Extract the (X, Y) coordinate from the center of the cell holding the provided text.  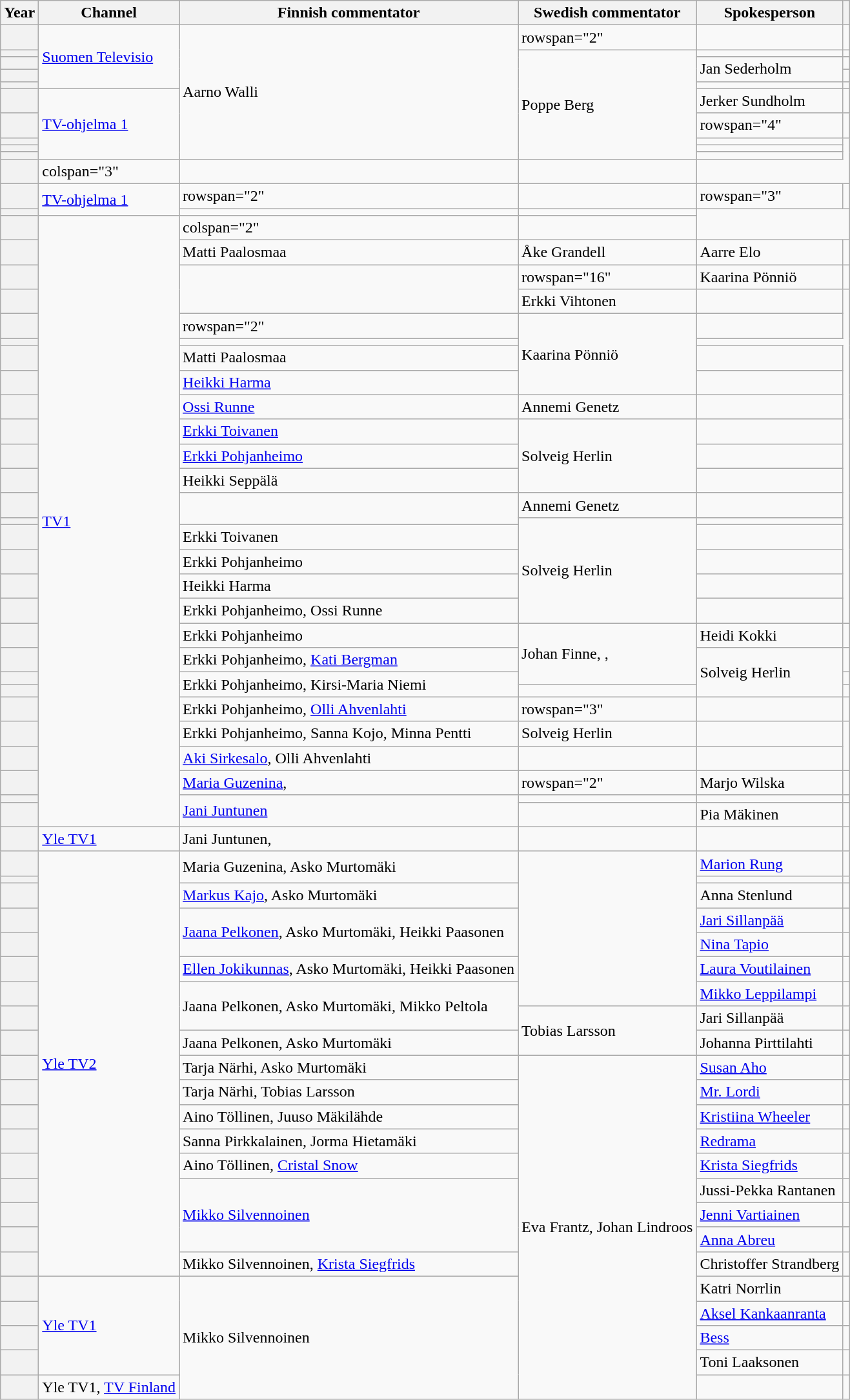
Aki Sirkesalo, Olli Ahvenlahti (349, 758)
Aarre Elo (769, 252)
Johanna Pirttilahti (769, 1043)
Erkki Vihtonen (607, 302)
Katri Norrlin (769, 1288)
Laura Voutilainen (769, 969)
Jussi-Pekka Rantanen (769, 1190)
Jerker Sundholm (769, 101)
Marion Rung (769, 863)
Ossi Runne (349, 407)
Aino Töllinen, Juuso Mäkilähde (349, 1117)
Tarja Närhi, Asko Murtomäki (349, 1067)
rowspan="16" (607, 277)
Heidi Kokki (769, 635)
Mr. Lordi (769, 1092)
Jani Juntunen, (349, 839)
Redrama (769, 1141)
Erkki Pohjanheimo, Sanna Kojo, Minna Pentti (349, 734)
Bess (769, 1338)
Erkki Pohjanheimo, Kati Bergman (349, 660)
Susan Aho (769, 1067)
Swedish commentator (607, 13)
Year (19, 13)
Yle TV2 (109, 1064)
Mikko Leppilampi (769, 994)
Anna Abreu (769, 1239)
Krista Siegfrids (769, 1166)
rowspan="4" (769, 125)
Suomen Televisio (109, 57)
Aksel Kankaanranta (769, 1313)
Tobias Larsson (607, 1031)
Erkki Pohjanheimo, Olli Ahvenlahti (349, 709)
Aino Töllinen, Cristal Snow (349, 1166)
Sanna Pirkkalainen, Jorma Hietamäki (349, 1141)
colspan="3" (109, 171)
Jenni Vartiainen (769, 1215)
Mikko Silvennoinen, Krista Siegfrids (349, 1264)
Jaana Pelkonen, Asko Murtomäki (349, 1043)
Jaana Pelkonen, Asko Murtomäki, Heikki Paasonen (349, 932)
Channel (109, 13)
Poppe Berg (607, 105)
Marjo Wilska (769, 783)
colspan="2" (349, 228)
Eva Frantz, Johan Lindroos (607, 1227)
Heikki Seppälä (349, 480)
Finnish commentator (349, 13)
Johan Finne, , (607, 654)
Jaana Pelkonen, Asko Murtomäki, Mikko Peltola (349, 1006)
Anna Stenlund (769, 895)
Toni Laaksonen (769, 1363)
Yle TV1, TV Finland (109, 1387)
Markus Kajo, Asko Murtomäki (349, 895)
Pia Mäkinen (769, 814)
Åke Grandell (607, 252)
Aarno Walli (349, 92)
Erkki Pohjanheimo, Ossi Runne (349, 611)
TV1 (109, 522)
Tarja Närhi, Tobias Larsson (349, 1092)
Erkki Pohjanheimo, Kirsi-Maria Niemi (349, 685)
Jan Sederholm (769, 69)
Kristiina Wheeler (769, 1117)
Ellen Jokikunnas, Asko Murtomäki, Heikki Paasonen (349, 969)
Christoffer Strandberg (769, 1264)
Jani Juntunen (349, 811)
Maria Guzenina, Asko Murtomäki (349, 867)
Nina Tapio (769, 945)
Maria Guzenina, (349, 783)
Spokesperson (769, 13)
